Pinpoint the cell where the given text exists, returning its [X, Y] midpoint coordinate. 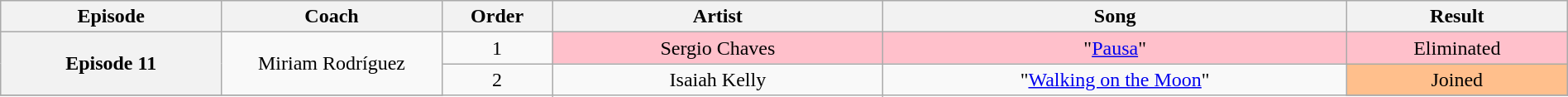
"Walking on the Moon" [1115, 80]
1 [496, 48]
Miriam Rodríguez [332, 64]
Episode [111, 17]
Eliminated [1457, 48]
Sergio Chaves [718, 48]
Artist [718, 17]
2 [496, 80]
Song [1115, 17]
Result [1457, 17]
Order [496, 17]
Coach [332, 17]
Joined [1457, 80]
Episode 11 [111, 64]
Isaiah Kelly [718, 80]
"Pausa" [1115, 48]
